Search for the cell housing the specified text and yield its [x, y] center coordinate. 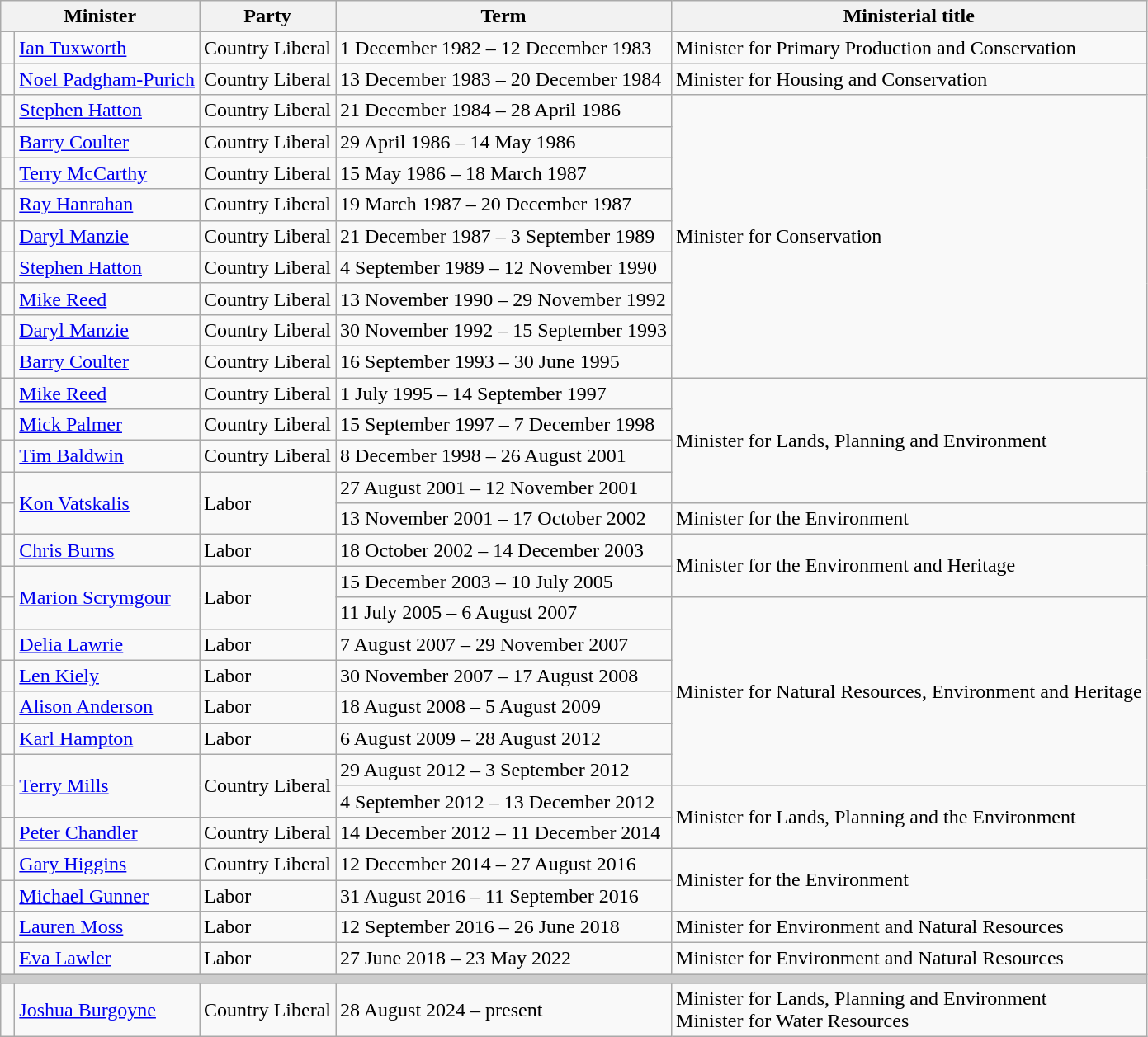
11 July 2005 – 6 August 2007 [503, 613]
28 August 2024 – present [503, 1010]
13 November 2001 – 17 October 2002 [503, 519]
31 August 2016 – 11 September 2016 [503, 895]
4 September 2012 – 13 December 2012 [503, 801]
15 December 2003 – 10 July 2005 [503, 582]
Kon Vatskalis [107, 503]
12 September 2016 – 26 June 2018 [503, 927]
1 December 1982 – 12 December 1983 [503, 48]
Peter Chandler [107, 832]
7 August 2007 – 29 November 2007 [503, 644]
Delia Lawrie [107, 644]
15 May 1986 – 18 March 1987 [503, 173]
30 November 2007 – 17 August 2008 [503, 676]
Mick Palmer [107, 425]
12 December 2014 – 27 August 2016 [503, 864]
Len Kiely [107, 676]
21 December 1987 – 3 September 1989 [503, 236]
27 June 2018 – 23 May 2022 [503, 959]
Terry Mills [107, 785]
13 November 1990 – 29 November 1992 [503, 299]
18 August 2008 – 5 August 2009 [503, 707]
Alison Anderson [107, 707]
Minister for Housing and Conservation [909, 79]
Term [503, 16]
4 September 1989 – 12 November 1990 [503, 267]
16 September 1993 – 30 June 1995 [503, 361]
21 December 1984 – 28 April 1986 [503, 111]
Joshua Burgoyne [107, 1010]
14 December 2012 – 11 December 2014 [503, 832]
Ministerial title [909, 16]
27 August 2001 – 12 November 2001 [503, 488]
Party [267, 16]
Minister [101, 16]
Tim Baldwin [107, 456]
29 April 1986 – 14 May 1986 [503, 142]
Terry McCarthy [107, 173]
Minister for Lands, Planning and EnvironmentMinister for Water Resources [909, 1010]
Minister for the Environment and Heritage [909, 566]
Lauren Moss [107, 927]
Minister for Lands, Planning and Environment [909, 441]
13 December 1983 – 20 December 1984 [503, 79]
Noel Padgham-Purich [107, 79]
18 October 2002 – 14 December 2003 [503, 550]
Ray Hanrahan [107, 205]
Michael Gunner [107, 895]
Minister for Lands, Planning and the Environment [909, 817]
Minister for Conservation [909, 236]
Chris Burns [107, 550]
Minister for Primary Production and Conservation [909, 48]
Eva Lawler [107, 959]
Minister for Natural Resources, Environment and Heritage [909, 691]
Gary Higgins [107, 864]
1 July 1995 – 14 September 1997 [503, 394]
Marion Scrymgour [107, 597]
29 August 2012 – 3 September 2012 [503, 770]
15 September 1997 – 7 December 1998 [503, 425]
30 November 1992 – 15 September 1993 [503, 330]
19 March 1987 – 20 December 1987 [503, 205]
8 December 1998 – 26 August 2001 [503, 456]
6 August 2009 – 28 August 2012 [503, 738]
Karl Hampton [107, 738]
Ian Tuxworth [107, 48]
